Provide the (x, y) coordinate of the cell's center where the given text is located.  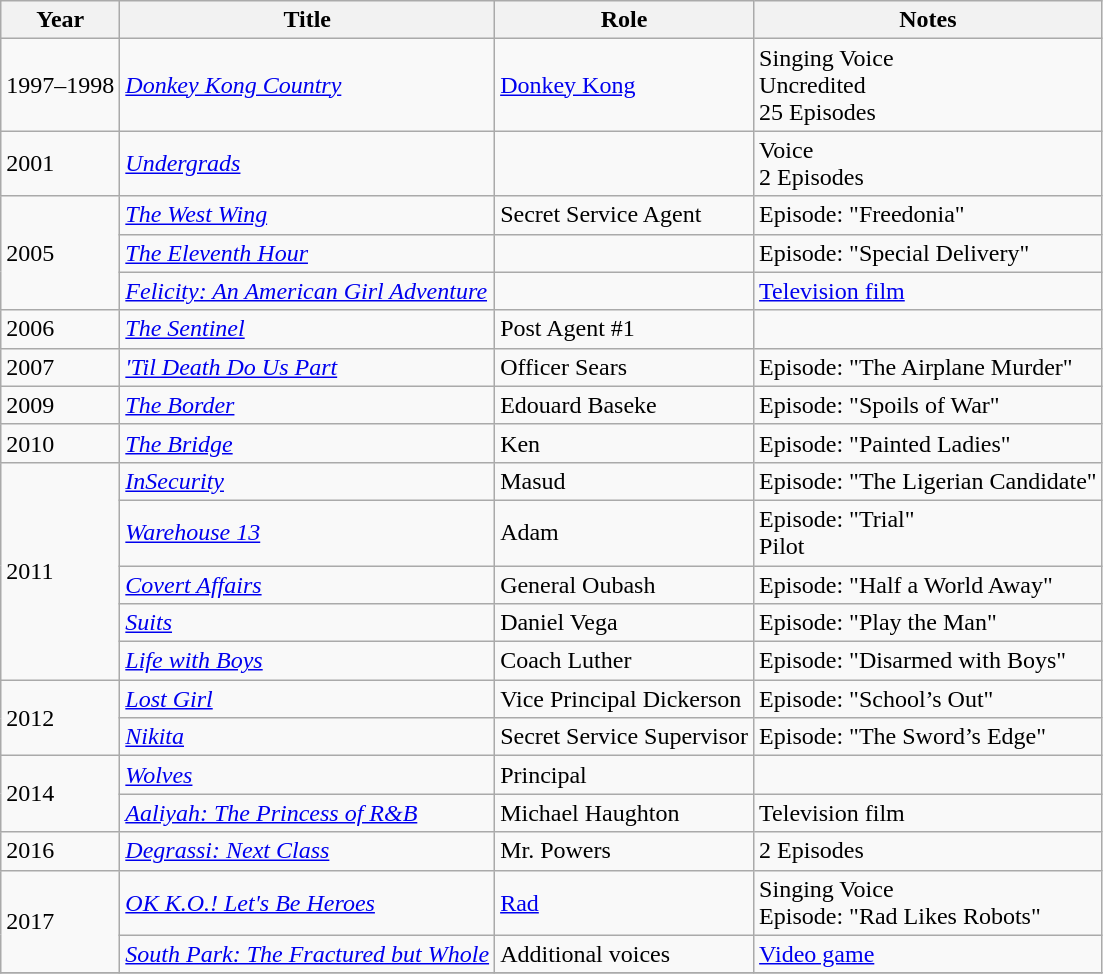
Suits (308, 623)
Episode: "Trial" Pilot (928, 532)
2014 (60, 794)
Nikita (308, 737)
2017 (60, 922)
Ken (624, 443)
Covert Affairs (308, 585)
Wolves (308, 775)
'Til Death Do Us Part (308, 367)
The West Wing (308, 215)
Coach Luther (624, 661)
Episode: "Disarmed with Boys" (928, 661)
The Bridge (308, 443)
2007 (60, 367)
Michael Haughton (624, 813)
Mr. Powers (624, 851)
Donkey Kong Country (308, 85)
Video game (928, 954)
Episode: "The Sword’s Edge" (928, 737)
Secret Service Agent (624, 215)
Episode: "Freedonia" (928, 215)
Masud (624, 481)
Vice Principal Dickerson (624, 699)
The Border (308, 405)
Felicity: An American Girl Adventure (308, 291)
Degrassi: Next Class (308, 851)
Year (60, 20)
Episode: "Spoils of War" (928, 405)
Rad (624, 902)
Episode: "Special Delivery" (928, 253)
Lost Girl (308, 699)
2001 (60, 164)
Adam (624, 532)
Post Agent #1 (624, 329)
Episode: "Play the Man" (928, 623)
2009 (60, 405)
Title (308, 20)
Undergrads (308, 164)
Principal (624, 775)
Warehouse 13 (308, 532)
The Eleventh Hour (308, 253)
Singing Voice Episode: "Rad Likes Robots" (928, 902)
2010 (60, 443)
Notes (928, 20)
2 Episodes (928, 851)
General Oubash (624, 585)
Voice 2 Episodes (928, 164)
Episode: "The Ligerian Candidate" (928, 481)
The Sentinel (308, 329)
OK K.O.! Let's Be Heroes (308, 902)
Singing Voice Uncredited 25 Episodes (928, 85)
Episode: "The Airplane Murder" (928, 367)
Edouard Baseke (624, 405)
Additional voices (624, 954)
South Park: The Fractured but Whole (308, 954)
2006 (60, 329)
Donkey Kong (624, 85)
InSecurity (308, 481)
2012 (60, 718)
Episode: "Half a World Away" (928, 585)
Role (624, 20)
2016 (60, 851)
2005 (60, 253)
Episode: "Painted Ladies" (928, 443)
Episode: "School’s Out" (928, 699)
Secret Service Supervisor (624, 737)
Life with Boys (308, 661)
Aaliyah: The Princess of R&B (308, 813)
2011 (60, 570)
Daniel Vega (624, 623)
1997–1998 (60, 85)
Officer Sears (624, 367)
